Determine the (x, y) coordinate at the center of the cell enclosing the given text.  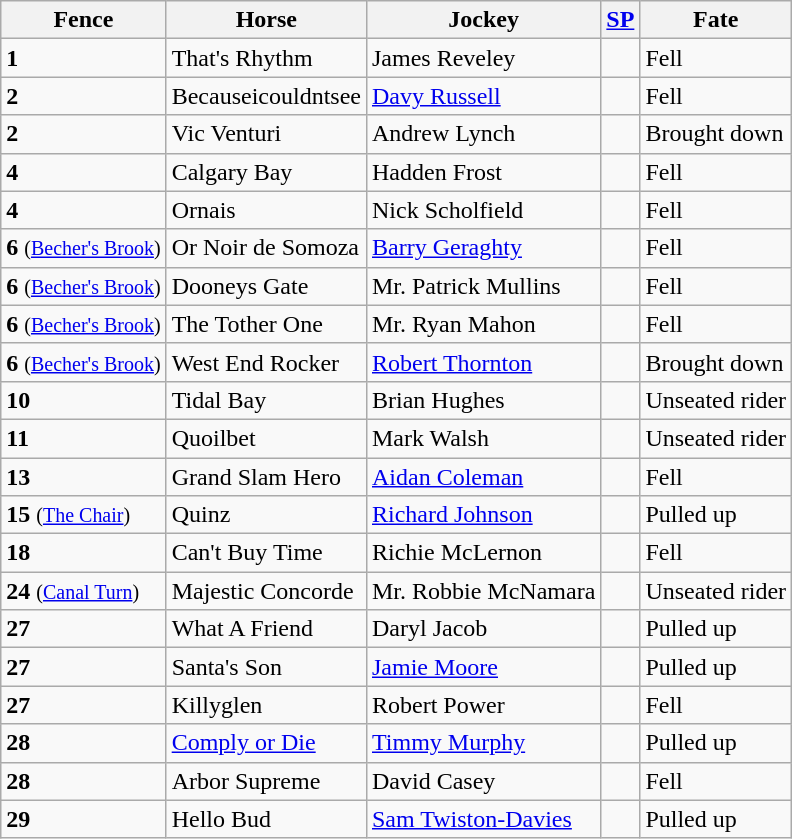
What A Friend (266, 629)
Daryl Jacob (483, 629)
24 (Canal Turn) (84, 591)
Arbor Supreme (266, 781)
Mr. Robbie McNamara (483, 591)
That's Rhythm (266, 58)
10 (84, 400)
Quoilbet (266, 438)
Barry Geraghty (483, 248)
Robert Power (483, 705)
Andrew Lynch (483, 134)
Aidan Coleman (483, 477)
29 (84, 819)
Richie McLernon (483, 553)
Davy Russell (483, 96)
Vic Venturi (266, 134)
Comply or Die (266, 743)
Robert Thornton (483, 362)
SP (620, 20)
Quinz (266, 515)
David Casey (483, 781)
Mr. Ryan Mahon (483, 324)
Majestic Concorde (266, 591)
Hadden Frost (483, 172)
15 (The Chair) (84, 515)
West End Rocker (266, 362)
Richard Johnson (483, 515)
Grand Slam Hero (266, 477)
Jamie Moore (483, 667)
Horse (266, 20)
1 (84, 58)
Mark Walsh (483, 438)
Ornais (266, 210)
Calgary Bay (266, 172)
Brian Hughes (483, 400)
Nick Scholfield (483, 210)
Fence (84, 20)
Jockey (483, 20)
Hello Bud (266, 819)
Fate (716, 20)
Timmy Murphy (483, 743)
Tidal Bay (266, 400)
18 (84, 553)
Sam Twiston-Davies (483, 819)
Dooneys Gate (266, 286)
Mr. Patrick Mullins (483, 286)
Or Noir de Somoza (266, 248)
Can't Buy Time (266, 553)
The Tother One (266, 324)
Becauseicouldntsee (266, 96)
Santa's Son (266, 667)
13 (84, 477)
11 (84, 438)
Killyglen (266, 705)
James Reveley (483, 58)
